Detect which cell encompasses the target text, then output its [x, y] center coordinate. 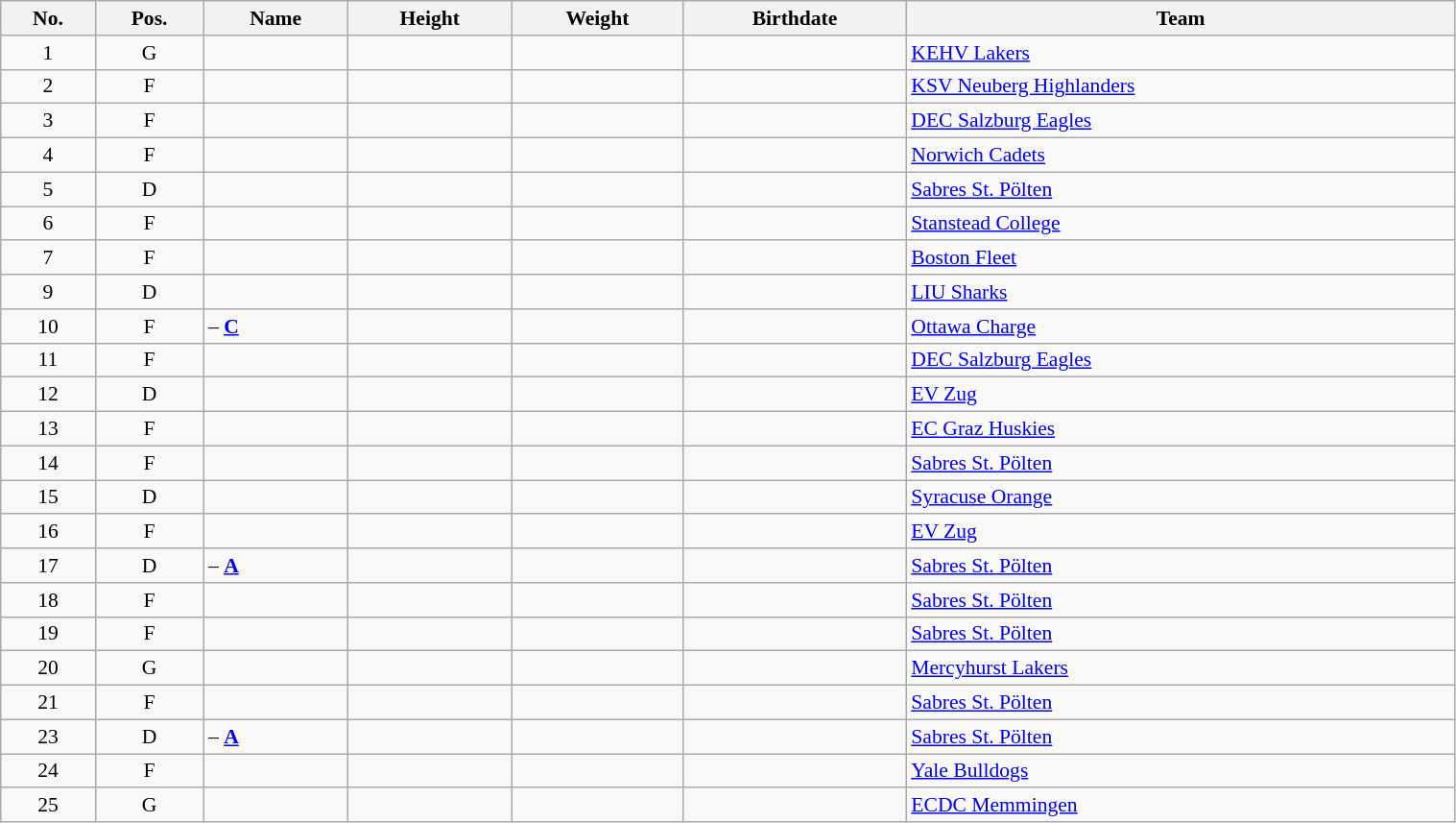
Stanstead College [1181, 224]
ECDC Memmingen [1181, 806]
Mercyhurst Lakers [1181, 668]
5 [48, 189]
Pos. [150, 18]
4 [48, 156]
23 [48, 737]
7 [48, 258]
17 [48, 566]
16 [48, 532]
13 [48, 429]
KSV Neuberg Highlanders [1181, 86]
Norwich Cadets [1181, 156]
3 [48, 121]
KEHV Lakers [1181, 53]
Team [1181, 18]
11 [48, 360]
Yale Bulldogs [1181, 771]
1 [48, 53]
14 [48, 463]
24 [48, 771]
– C [276, 327]
Name [276, 18]
25 [48, 806]
12 [48, 395]
19 [48, 634]
Height [430, 18]
18 [48, 600]
20 [48, 668]
Boston Fleet [1181, 258]
2 [48, 86]
LIU Sharks [1181, 292]
21 [48, 703]
6 [48, 224]
EC Graz Huskies [1181, 429]
10 [48, 327]
Ottawa Charge [1181, 327]
15 [48, 497]
Syracuse Orange [1181, 497]
Weight [597, 18]
No. [48, 18]
Birthdate [795, 18]
9 [48, 292]
